Search for the cell housing the specified text and yield its [X, Y] center coordinate. 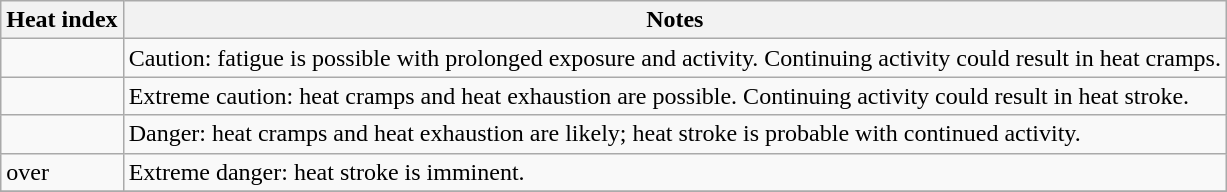
over [62, 172]
Extreme danger: heat stroke is imminent. [674, 172]
Heat index [62, 20]
Danger: heat cramps and heat exhaustion are likely; heat stroke is probable with continued activity. [674, 134]
Caution: fatigue is possible with prolonged exposure and activity. Continuing activity could result in heat cramps. [674, 58]
Notes [674, 20]
Extreme caution: heat cramps and heat exhaustion are possible. Continuing activity could result in heat stroke. [674, 96]
